Search for the cell housing the specified text and yield its [x, y] center coordinate. 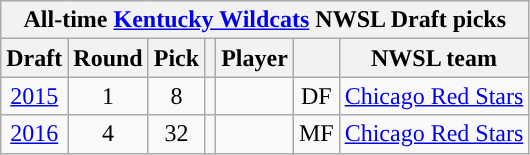
DF [316, 96]
1 [108, 96]
Player [255, 58]
Round [108, 58]
2015 [34, 96]
4 [108, 134]
2016 [34, 134]
Pick [176, 58]
32 [176, 134]
MF [316, 134]
Draft [34, 58]
All-time Kentucky Wildcats NWSL Draft picks [265, 20]
NWSL team [434, 58]
8 [176, 96]
